Pinpoint the cell where the given text exists, returning its [X, Y] midpoint coordinate. 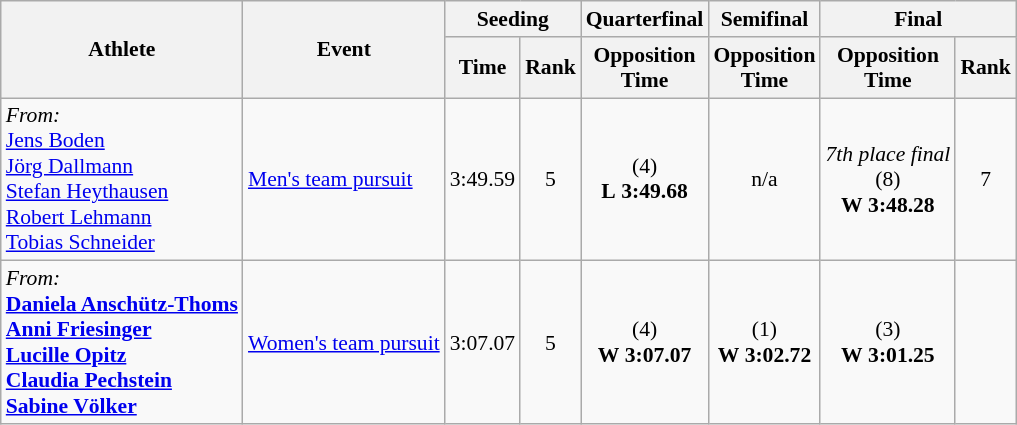
n/a [764, 180]
Quarterfinal [645, 19]
7th place final (8)W 3:48.28 [888, 180]
Seeding [513, 19]
(3)W 3:01.25 [888, 342]
7 [986, 180]
(4)L 3:49.68 [645, 180]
Women's team pursuit [344, 342]
(4)W 3:07.07 [645, 342]
(1)W 3:02.72 [764, 342]
Time [482, 68]
From: Daniela Anschütz-ThomsAnni FriesingerLucille OpitzClaudia PechsteinSabine Völker [122, 342]
Athlete [122, 50]
From: Jens BodenJörg DallmannStefan HeythausenRobert LehmannTobias Schneider [122, 180]
3:49.59 [482, 180]
3:07.07 [482, 342]
Men's team pursuit [344, 180]
Event [344, 50]
Semifinal [764, 19]
Final [918, 19]
